Identify which cell holds the provided text, then report its (X, Y) central coordinate. 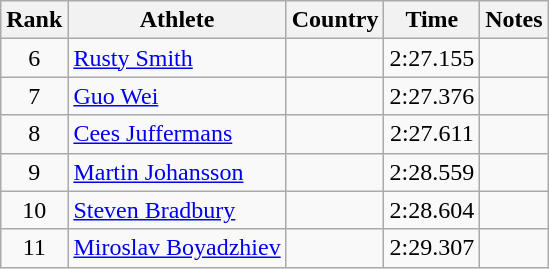
Martin Johansson (177, 172)
2:28.559 (432, 172)
Rank (34, 20)
Steven Bradbury (177, 210)
2:27.155 (432, 58)
2:29.307 (432, 248)
Time (432, 20)
11 (34, 248)
9 (34, 172)
2:27.611 (432, 134)
Country (335, 20)
Rusty Smith (177, 58)
2:28.604 (432, 210)
6 (34, 58)
Notes (514, 20)
7 (34, 96)
Cees Juffermans (177, 134)
8 (34, 134)
2:27.376 (432, 96)
Athlete (177, 20)
Miroslav Boyadzhiev (177, 248)
10 (34, 210)
Guo Wei (177, 96)
